Identify which cell holds the provided text, then report its [x, y] central coordinate. 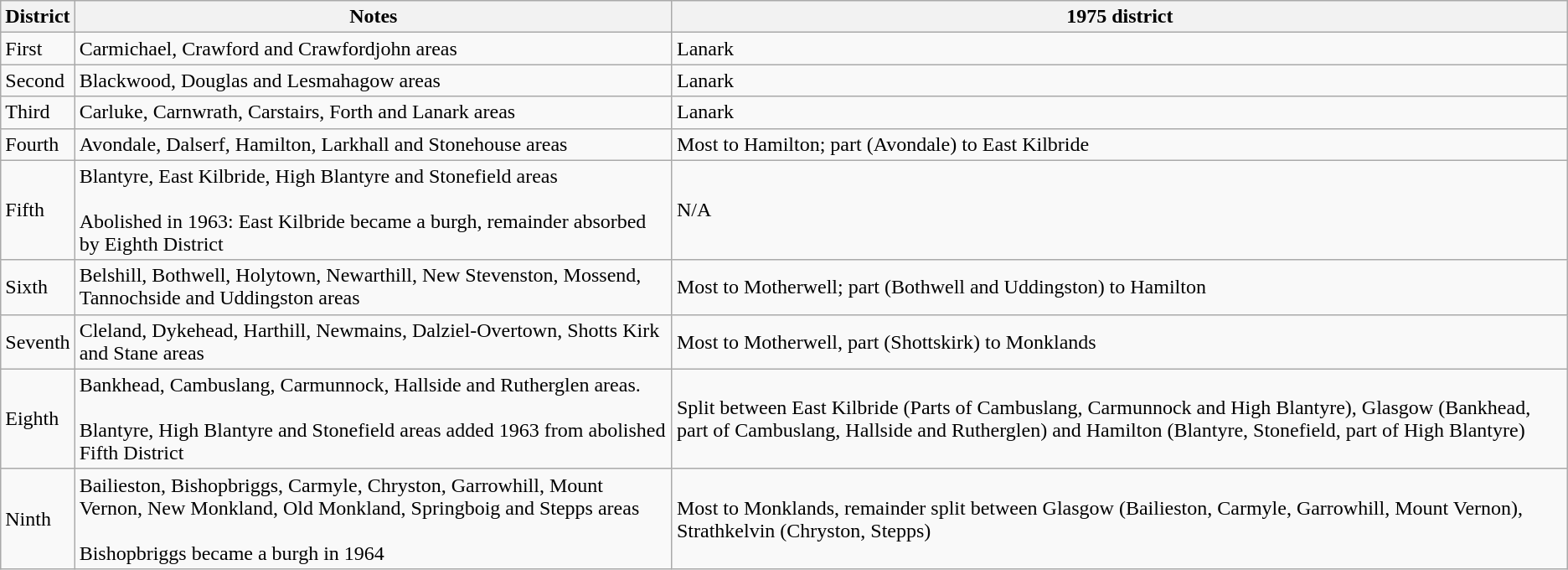
Carmichael, Crawford and Crawfordjohn areas [374, 49]
Blackwood, Douglas and Lesmahagow areas [374, 80]
Belshill, Bothwell, Holytown, Newarthill, New Stevenston, Mossend, Tannochside and Uddingston areas [374, 287]
Fourth [38, 144]
Blantyre, East Kilbride, High Blantyre and Stonefield areasAbolished in 1963: East Kilbride became a burgh, remainder absorbed by Eighth District [374, 210]
Most to Monklands, remainder split between Glasgow (Bailieston, Carmyle, Garrowhill, Mount Vernon), Strathkelvin (Chryston, Stepps) [1119, 518]
Ninth [38, 518]
Third [38, 112]
Second [38, 80]
First [38, 49]
Most to Hamilton; part (Avondale) to East Kilbride [1119, 144]
Cleland, Dykehead, Harthill, Newmains, Dalziel-Overtown, Shotts Kirk and Stane areas [374, 342]
Carluke, Carnwrath, Carstairs, Forth and Lanark areas [374, 112]
District [38, 17]
Seventh [38, 342]
Avondale, Dalserf, Hamilton, Larkhall and Stonehouse areas [374, 144]
N/A [1119, 210]
Notes [374, 17]
1975 district [1119, 17]
Bankhead, Cambuslang, Carmunnock, Hallside and Rutherglen areas.Blantyre, High Blantyre and Stonefield areas added 1963 from abolished Fifth District [374, 419]
Eighth [38, 419]
Fifth [38, 210]
Sixth [38, 287]
Most to Motherwell; part (Bothwell and Uddingston) to Hamilton [1119, 287]
Most to Motherwell, part (Shottskirk) to Monklands [1119, 342]
